Capture the cell that displays the provided text and extract its (X, Y) central coordinate. 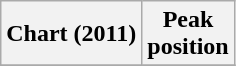
Peakposition (188, 34)
Chart (2011) (72, 34)
